Search for the cell housing the specified text and yield its [X, Y] center coordinate. 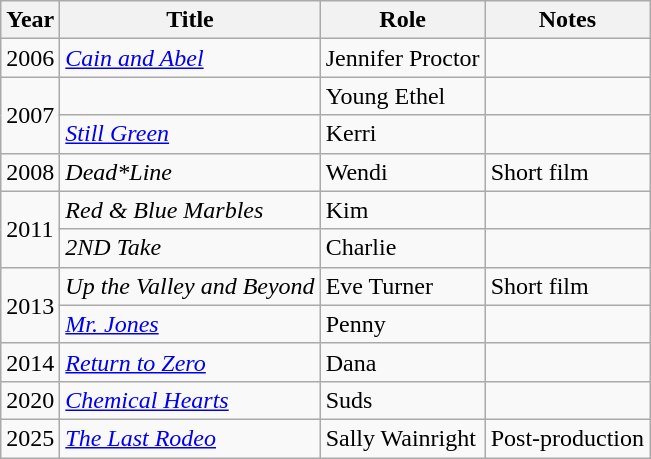
Up the Valley and Beyond [190, 286]
2006 [30, 58]
Role [402, 20]
Notes [567, 20]
Dana [402, 362]
Return to Zero [190, 362]
Young Ethel [402, 96]
Dead*Line [190, 172]
Still Green [190, 134]
The Last Rodeo [190, 438]
2007 [30, 115]
2008 [30, 172]
Mr. Jones [190, 324]
Cain and Abel [190, 58]
2025 [30, 438]
Post-production [567, 438]
Title [190, 20]
Penny [402, 324]
Jennifer Proctor [402, 58]
Wendi [402, 172]
2011 [30, 229]
Sally Wainright [402, 438]
2ND Take [190, 248]
Red & Blue Marbles [190, 210]
2013 [30, 305]
Year [30, 20]
Chemical Hearts [190, 400]
Kim [402, 210]
Eve Turner [402, 286]
Suds [402, 400]
Kerri [402, 134]
2014 [30, 362]
Charlie [402, 248]
2020 [30, 400]
